From the cell containing the given text, extract its center point as (x, y) coordinate. 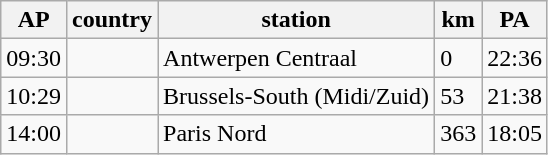
country (112, 20)
0 (458, 58)
09:30 (34, 58)
14:00 (34, 134)
18:05 (515, 134)
Antwerpen Centraal (296, 58)
10:29 (34, 96)
Paris Nord (296, 134)
PA (515, 20)
22:36 (515, 58)
AP (34, 20)
363 (458, 134)
Brussels-South (Midi/Zuid) (296, 96)
21:38 (515, 96)
53 (458, 96)
km (458, 20)
station (296, 20)
